For the text-containing cell, return its midpoint in (X, Y) coordinate format. 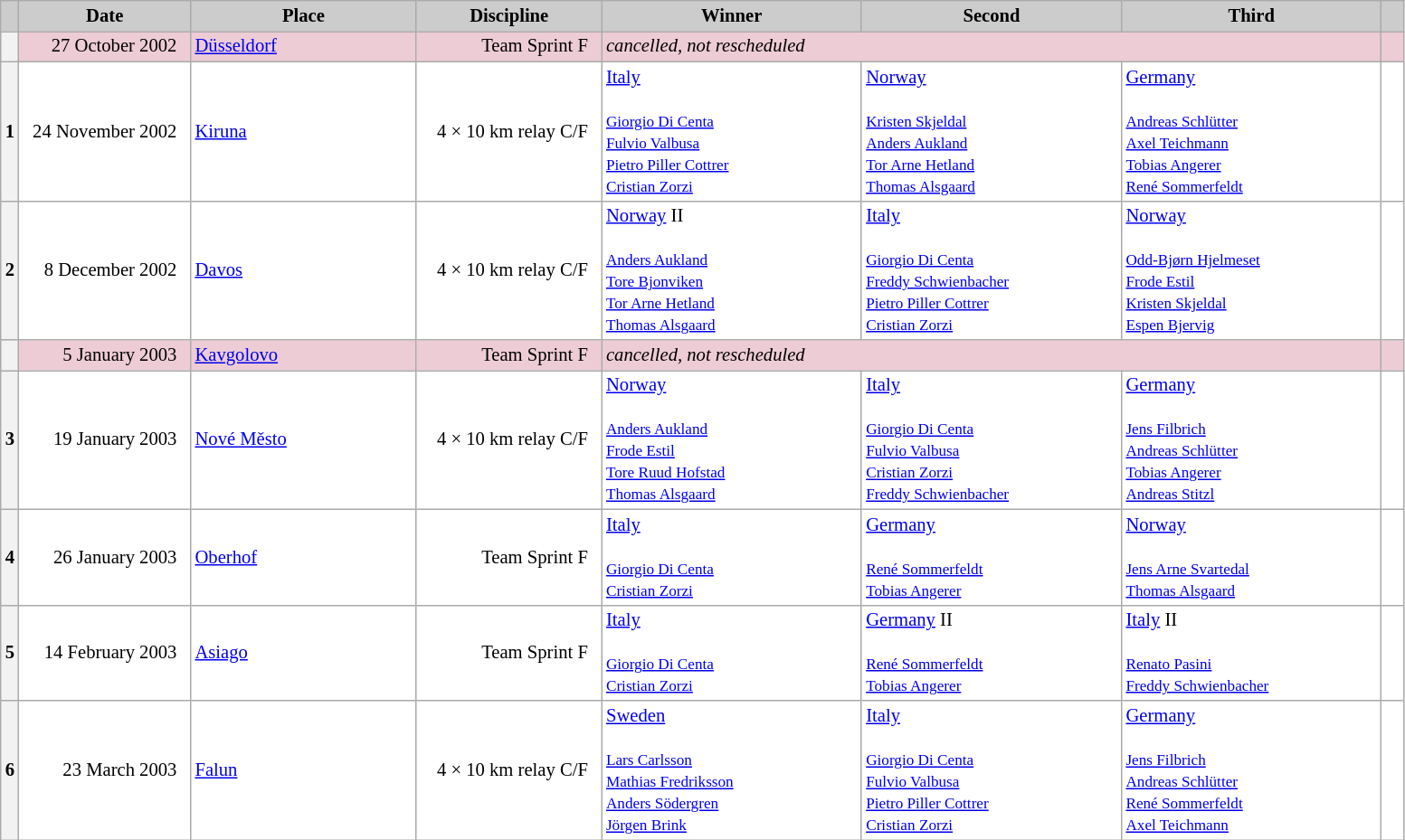
Discipline (508, 15)
Germany IIRené Sommerfeldt Tobias Angerer (992, 653)
4 (10, 557)
ItalyGiorgio Di Centa Freddy Schwienbacher Pietro Piller Cottrer Cristian Zorzi (992, 270)
Second (992, 15)
3 (10, 439)
Kiruna (304, 131)
14 February 2003 (105, 653)
GermanyAndreas Schlütter Axel Teichmann Tobias Angerer René Sommerfeldt (1252, 131)
GermanyJens Filbrich Andreas Schlütter Tobias Angerer Andreas Stitzl (1252, 439)
Norway IIAnders Aukland Tore Bjonviken Tor Arne Hetland Thomas Alsgaard (731, 270)
NorwayJens Arne Svartedal Thomas Alsgaard (1252, 557)
GermanyJens Filbrich Andreas Schlütter René Sommerfeldt Axel Teichmann (1252, 769)
NorwayKristen Skjeldal Anders Aukland Tor Arne Hetland Thomas Alsgaard (992, 131)
Third (1252, 15)
Falun (304, 769)
23 March 2003 (105, 769)
Nové Město (304, 439)
GermanyRené Sommerfeldt Tobias Angerer (992, 557)
5 January 2003 (105, 355)
Date (105, 15)
Winner (731, 15)
Davos (304, 270)
5 (10, 653)
Asiago (304, 653)
SwedenLars Carlsson Mathias Fredriksson Anders Södergren Jörgen Brink (731, 769)
8 December 2002 (105, 270)
NorwayAnders Aukland Frode Estil Tore Ruud Hofstad Thomas Alsgaard (731, 439)
1 (10, 131)
Place (304, 15)
Düsseldorf (304, 46)
Oberhof (304, 557)
ItalyGiorgio Di Centa Fulvio Valbusa Cristian Zorzi Freddy Schwienbacher (992, 439)
Kavgolovo (304, 355)
24 November 2002 (105, 131)
2 (10, 270)
19 January 2003 (105, 439)
6 (10, 769)
Italy IIRenato Pasini Freddy Schwienbacher (1252, 653)
27 October 2002 (105, 46)
26 January 2003 (105, 557)
NorwayOdd-Bjørn Hjelmeset Frode Estil Kristen Skjeldal Espen Bjervig (1252, 270)
